Provide the (x, y) coordinate of the cell's center where the given text is located.  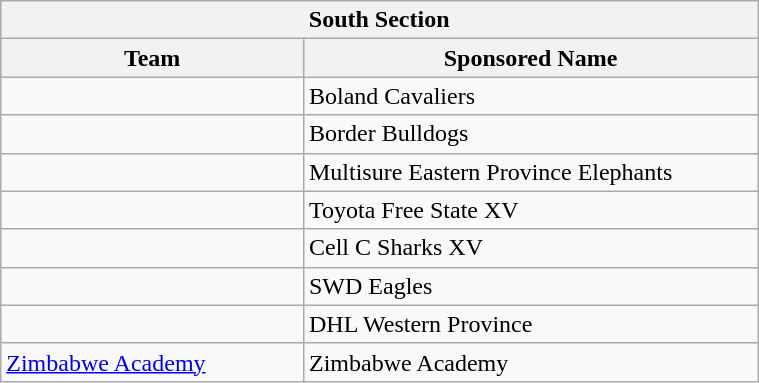
Boland Cavaliers (530, 96)
Team (152, 58)
Toyota Free State XV (530, 210)
Sponsored Name (530, 58)
DHL Western Province (530, 324)
South Section (380, 20)
Cell C Sharks XV (530, 248)
Border Bulldogs (530, 134)
SWD Eagles (530, 286)
Multisure Eastern Province Elephants (530, 172)
